Pinpoint the cell where the given text exists, returning its (X, Y) midpoint coordinate. 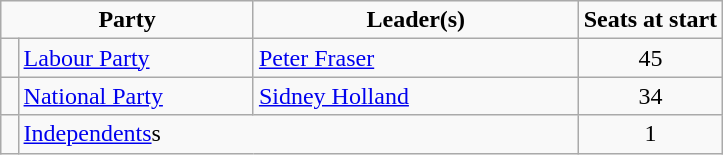
34 (650, 96)
National Party (136, 96)
Seats at start (650, 20)
Independentss (298, 134)
Sidney Holland (416, 96)
45 (650, 58)
Leader(s) (416, 20)
1 (650, 134)
Peter Fraser (416, 58)
Labour Party (136, 58)
Party (128, 20)
